Return the [x, y] coordinate for the center point of the cell that contains the specified text.  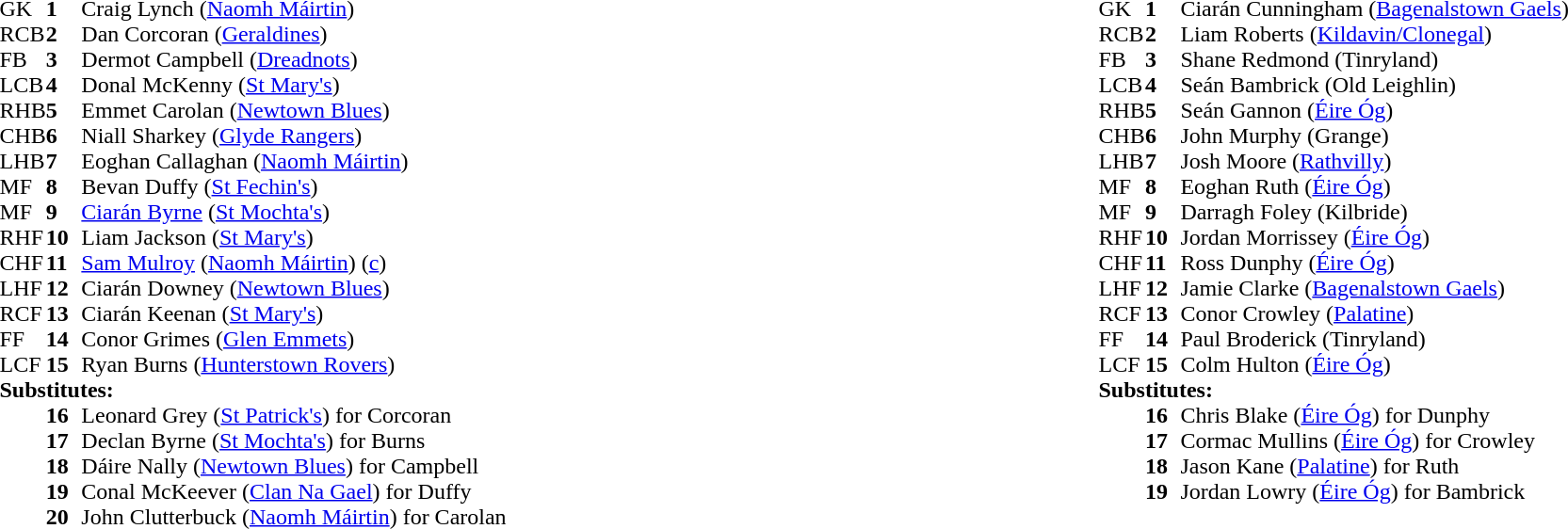
Substitutes: [253, 390]
Eoghan Callaghan (Naomh Máirtin) [294, 162]
Dermot Campbell (Dreadnots) [294, 60]
Dáire Nally (Newtown Blues) for Campbell [294, 467]
Sam Mulroy (Naomh Máirtin) (c) [294, 264]
Dan Corcoran (Geraldines) [294, 34]
Emmet Carolan (Newtown Blues) [294, 111]
Donal McKenny (St Mary's) [294, 85]
Conal McKeever (Clan Na Gael) for Duffy [294, 491]
Leonard Grey (St Patrick's) for Corcoran [294, 416]
Ciarán Byrne (St Mochta's) [294, 213]
Ciarán Downey (Newtown Blues) [294, 288]
Ciarán Keenan (St Mary's) [294, 314]
Ryan Burns (Hunterstown Rovers) [294, 365]
Conor Grimes (Glen Emmets) [294, 339]
Bevan Duffy (St Fechin's) [294, 186]
Liam Jackson (St Mary's) [294, 237]
Niall Sharkey (Glyde Rangers) [294, 136]
Declan Byrne (St Mochta's) for Burns [294, 441]
